Find where the given text appears and provide that cell's center as [X, Y] coordinate. 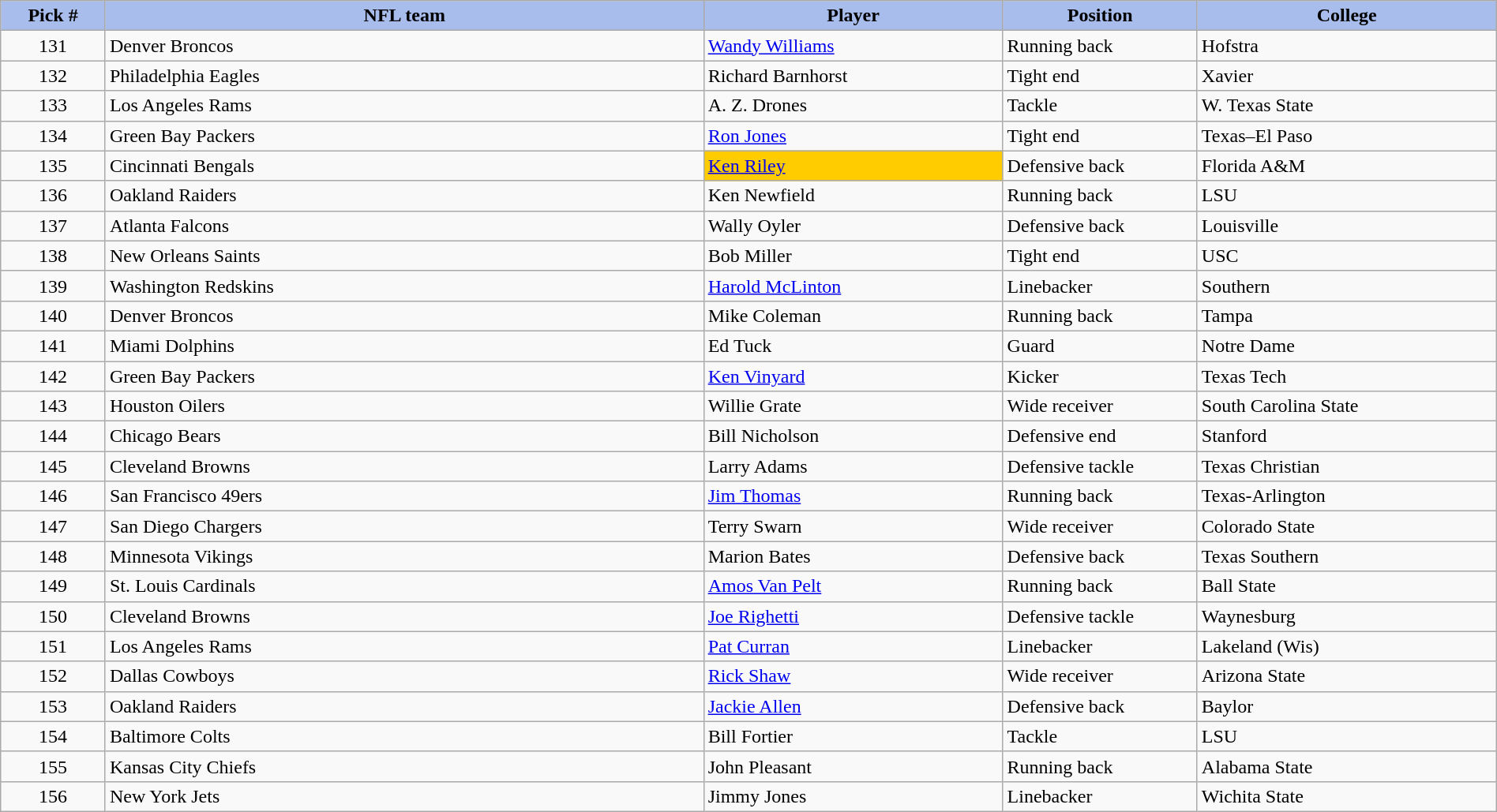
136 [54, 196]
College [1347, 16]
Bill Fortier [853, 736]
142 [54, 376]
Pick # [54, 16]
147 [54, 526]
USC [1347, 256]
Ken Newfield [853, 196]
156 [54, 796]
138 [54, 256]
Texas-Arlington [1347, 496]
John Pleasant [853, 766]
Ken Vinyard [853, 376]
135 [54, 166]
151 [54, 646]
133 [54, 106]
Alabama State [1347, 766]
Player [853, 16]
141 [54, 346]
A. Z. Drones [853, 106]
Arizona State [1347, 676]
Baylor [1347, 706]
137 [54, 226]
Joe Righetti [853, 616]
Ed Tuck [853, 346]
Richard Barnhorst [853, 76]
148 [54, 556]
132 [54, 76]
145 [54, 466]
Chicago Bears [404, 436]
Southern [1347, 286]
Marion Bates [853, 556]
Kicker [1100, 376]
Texas Tech [1347, 376]
Texas Christian [1347, 466]
Guard [1100, 346]
Position [1100, 16]
NFL team [404, 16]
144 [54, 436]
Amos Van Pelt [853, 586]
Rick Shaw [853, 676]
152 [54, 676]
New Orleans Saints [404, 256]
Florida A&M [1347, 166]
Pat Curran [853, 646]
South Carolina State [1347, 406]
Louisville [1347, 226]
Wally Oyler [853, 226]
Houston Oilers [404, 406]
Wandy Williams [853, 46]
Dallas Cowboys [404, 676]
139 [54, 286]
Jim Thomas [853, 496]
Larry Adams [853, 466]
140 [54, 316]
New York Jets [404, 796]
Notre Dame [1347, 346]
131 [54, 46]
San Francisco 49ers [404, 496]
Kansas City Chiefs [404, 766]
Minnesota Vikings [404, 556]
Lakeland (Wis) [1347, 646]
Texas Southern [1347, 556]
Ball State [1347, 586]
Tampa [1347, 316]
Bob Miller [853, 256]
Colorado State [1347, 526]
Texas–El Paso [1347, 136]
Bill Nicholson [853, 436]
155 [54, 766]
Harold McLinton [853, 286]
Ron Jones [853, 136]
154 [54, 736]
St. Louis Cardinals [404, 586]
Ken Riley [853, 166]
Xavier [1347, 76]
Hofstra [1347, 46]
149 [54, 586]
Baltimore Colts [404, 736]
Philadelphia Eagles [404, 76]
Wichita State [1347, 796]
Atlanta Falcons [404, 226]
153 [54, 706]
San Diego Chargers [404, 526]
Terry Swarn [853, 526]
Jimmy Jones [853, 796]
134 [54, 136]
146 [54, 496]
Waynesburg [1347, 616]
W. Texas State [1347, 106]
Stanford [1347, 436]
Cincinnati Bengals [404, 166]
Mike Coleman [853, 316]
Jackie Allen [853, 706]
143 [54, 406]
Defensive end [1100, 436]
Willie Grate [853, 406]
Miami Dolphins [404, 346]
150 [54, 616]
Washington Redskins [404, 286]
